Return (X, Y) of the center of cell containing provided text 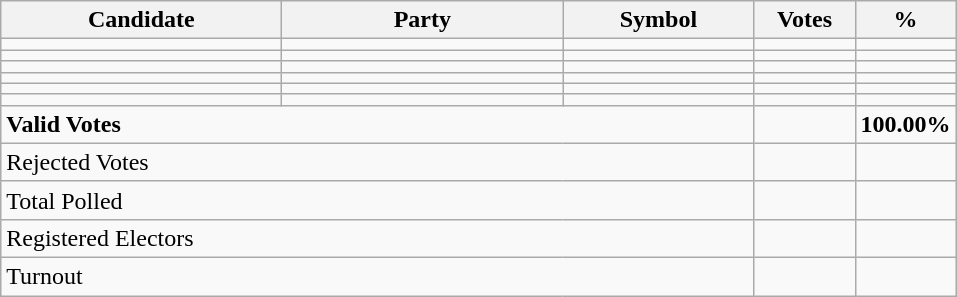
Rejected Votes (378, 162)
Symbol (658, 20)
Party (422, 20)
% (906, 20)
Valid Votes (378, 124)
100.00% (906, 124)
Total Polled (378, 200)
Votes (804, 20)
Registered Electors (378, 238)
Candidate (142, 20)
Turnout (378, 276)
